Output the (X, Y) coordinate of the center of the cell containing the given text.  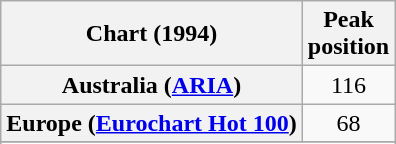
Australia (ARIA) (152, 85)
Chart (1994) (152, 34)
Peakposition (348, 34)
116 (348, 85)
68 (348, 123)
Europe (Eurochart Hot 100) (152, 123)
